Capture the cell that displays the provided text and extract its [X, Y] central coordinate. 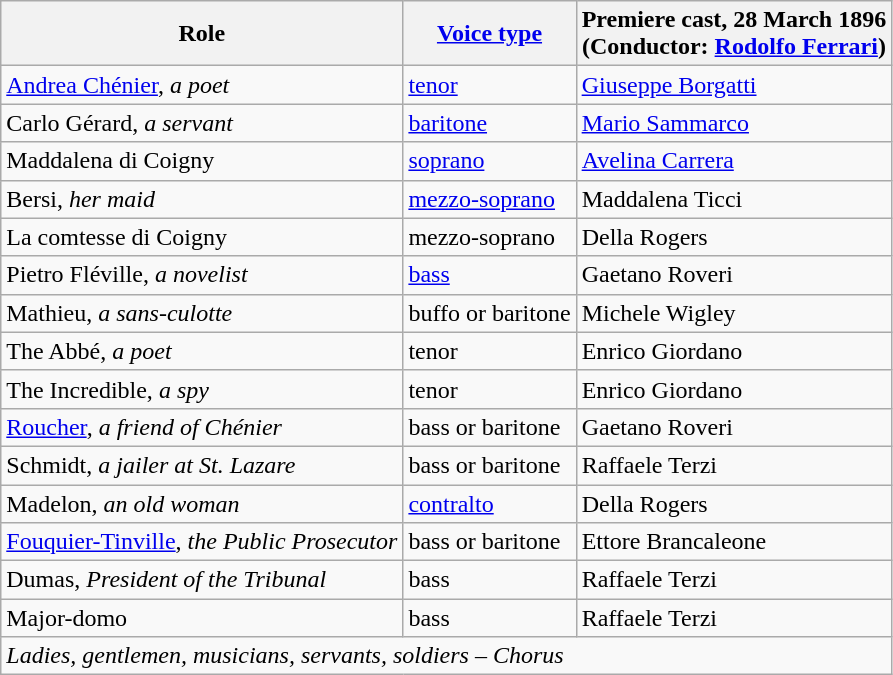
Mathieu, a sans-culotte [202, 313]
soprano [490, 161]
baritone [490, 123]
Ladies, gentlemen, musicians, servants, soldiers – Chorus [446, 656]
Michele Wigley [734, 313]
The Incredible, a spy [202, 389]
contralto [490, 503]
Mario Sammarco [734, 123]
Role [202, 34]
Pietro Fléville, a novelist [202, 275]
Ettore Brancaleone [734, 542]
Avelina Carrera [734, 161]
La comtesse di Coigny [202, 237]
Roucher, a friend of Chénier [202, 427]
Schmidt, a jailer at St. Lazare [202, 465]
Voice type [490, 34]
Madelon, an old woman [202, 503]
Maddalena di Coigny [202, 161]
Carlo Gérard, a servant [202, 123]
Premiere cast, 28 March 1896 (Conductor: Rodolfo Ferrari) [734, 34]
Maddalena Ticci [734, 199]
Dumas, President of the Tribunal [202, 580]
Andrea Chénier, a poet [202, 85]
buffo or baritone [490, 313]
Fouquier-Tinville, the Public Prosecutor [202, 542]
Bersi, her maid [202, 199]
Major-domo [202, 618]
The Abbé, a poet [202, 351]
Giuseppe Borgatti [734, 85]
